Capture the cell that displays the provided text and extract its (X, Y) central coordinate. 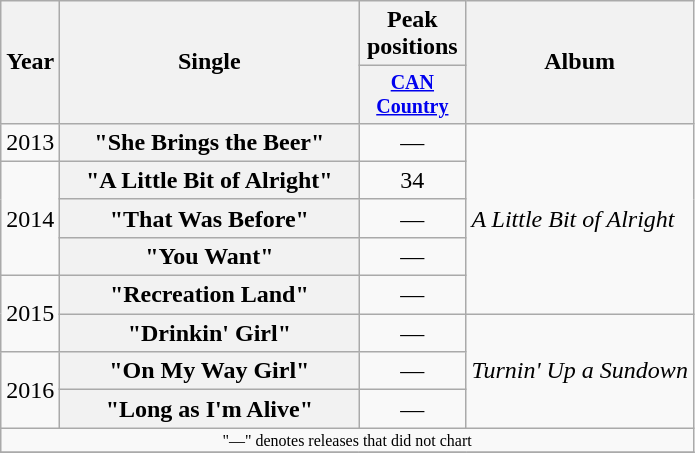
"A Little Bit of Alright" (210, 180)
2013 (30, 142)
"She Brings the Beer" (210, 142)
34 (412, 180)
"On My Way Girl" (210, 371)
2015 (30, 314)
Single (210, 62)
"Drinkin' Girl" (210, 333)
Turnin' Up a Sundown (580, 371)
"You Want" (210, 256)
"Recreation Land" (210, 295)
2014 (30, 218)
Peak positions (412, 34)
"That Was Before" (210, 218)
Year (30, 62)
"Long as I'm Alive" (210, 409)
2016 (30, 390)
CAN Country (412, 94)
"—" denotes releases that did not chart (348, 440)
A Little Bit of Alright (580, 218)
Album (580, 62)
